Identify which cell holds the provided text, then report its [X, Y] central coordinate. 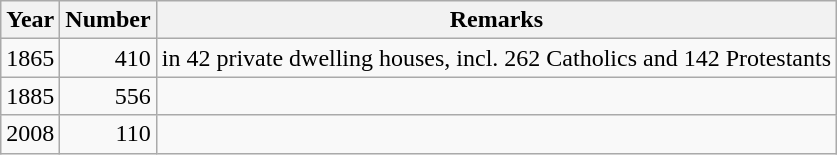
410 [108, 58]
in 42 private dwelling houses, incl. 262 Catholics and 142 Protestants [496, 58]
1865 [30, 58]
556 [108, 96]
Year [30, 20]
2008 [30, 134]
Number [108, 20]
Remarks [496, 20]
1885 [30, 96]
110 [108, 134]
